Identify which cell holds the provided text, then report its [X, Y] central coordinate. 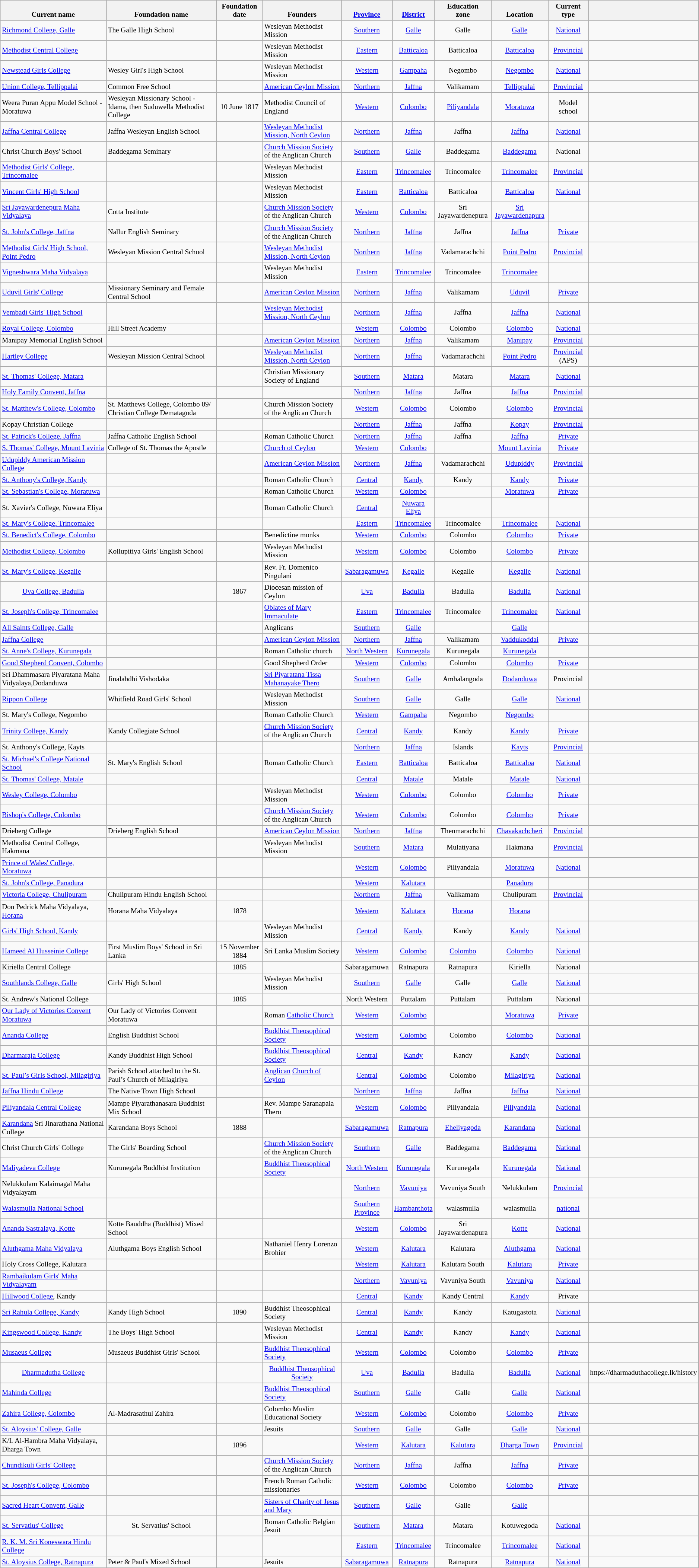
Chulipuram Hindu English School [161, 895]
Al-Madrasathul Zahira [161, 1413]
Holy Cross College, Kalutara [53, 1265]
Aluthgama [520, 1249]
Kiriella Central College [53, 967]
Panadura [520, 883]
Jaffna Central College [53, 131]
Sri Rahula College, Kandy [53, 1313]
St. Aloysius' College, Galle [53, 1429]
Udupiddy American Mission College [53, 464]
Manipay Memorial English School [53, 340]
Union College, Tellippalai [53, 87]
Piliyandala Central College [53, 1108]
Kandy High School [161, 1313]
Uva College, Badulla [53, 592]
Don Pedrick Maha Vidyalaya, Horana [53, 911]
S. Thomas' College, Mount Lavinia [53, 448]
K/L Al-Hambra Maha Vidyalaya, Dharga Town [53, 1445]
French Roman Catholic missionaries [302, 1485]
Nelukkulam Kalaimagal Maha Vidyalayam [53, 1188]
Jinalabdhi Vishodaka [161, 679]
Current name [53, 10]
Drieberg College [53, 831]
Sri Jayawardenepura [463, 212]
Chundikuli Girls' College [53, 1465]
Southern Province [367, 1208]
St. Mary's College, Trincomalee [53, 524]
national [568, 1208]
Rev. Fr. Domenico Pingulani [302, 571]
The Native Town High School [161, 1091]
Vembadi Girls' High School [53, 313]
Islands [463, 747]
St. Xavier's College, Nuwara Eliya [53, 507]
Founders [302, 10]
Christ Church Girls' College [53, 1148]
St. Paul’s Girls School, Milagiriya [53, 1075]
Diocesan mission of Ceylon [302, 592]
Zahira College, Colombo [53, 1413]
Sri Lanka Muslim Society [302, 951]
Hambanthota [413, 1208]
Mulatiyana [463, 847]
1878 [239, 911]
Horana Maha Vidyalaya [161, 911]
Girls' High School, Kandy [53, 931]
Parish School attached to the St. Paul’s Church of Milagiriya [161, 1075]
Sri Dhammasara Piyaratana Maha Vidyalaya,Dodanduwa [53, 679]
Common Free School [161, 87]
St. Anthony's College, Kandy [53, 480]
Foundation date [239, 10]
Chulipuram [520, 895]
Sisters of Charity of Jesus and Mary [302, 1506]
Dharga Town [520, 1445]
All Saints College, Galle [53, 628]
R. K. M. Sri Koneswara Hindu College [53, 1546]
Manipay [520, 340]
Model school [568, 107]
Kandy Buddhist High School [161, 1055]
Victoria College, Chulipuram [53, 895]
Ambalangoda [463, 679]
St. Michael's College National School [53, 763]
Benedictine monks [302, 535]
Vaddukoddai [520, 640]
Walasmulla National School [53, 1208]
Baddegama Seminary [161, 152]
Kotte [520, 1228]
Sri Jayawardenepura Maha Vidyalaya [53, 212]
1867 [239, 592]
Trinity College, Kandy [53, 731]
Kotte Bauddha (Buddhist) Mixed School [161, 1228]
St. Matthews College, Colombo 09/ Christian College Dematagoda [161, 408]
The Galle High School [161, 31]
Mount Lavinia [520, 448]
Wesley College, Colombo [53, 795]
St. Servatius' College [53, 1526]
Uduvil Girls' College [53, 293]
St. Thomas' College, Matale [53, 779]
Drieberg English School [161, 831]
Udupiddy [520, 464]
The Boys' High School [161, 1333]
Kingswood College, Kandy [53, 1333]
Kiriella [520, 967]
Foundation name [161, 10]
Karandana [520, 1128]
Dharmadutha College [53, 1373]
Methodist Central College, Hakmana [53, 847]
St. Anthony's College, Kayts [53, 747]
Girls' High School [161, 983]
1888 [239, 1128]
Wesley Girl's High School [161, 71]
Rippon College [53, 699]
Nathaniel Henry Lorenzo Brohier [302, 1249]
Kurunegala Buddhist Institution [161, 1168]
Katugastota [520, 1313]
Kandy Central [463, 1297]
Dharmaraja College [53, 1055]
Jaffna Catholic English School [161, 436]
Methodist Girls' High School, Point Pedro [53, 252]
15 November 1884 [239, 951]
Milagiriya [520, 1075]
Kayts [520, 747]
Eheliyagoda [463, 1128]
First Muslim Boys' School in Sri Lanka [161, 951]
Province [367, 10]
Good Shepherd Order [302, 663]
Ananda Sastralaya, Kotte [53, 1228]
St. Mary's College, Negombo [53, 715]
Methodist College, Colombo [53, 551]
Christian Missionary Society of England [302, 376]
Educationzone [463, 10]
Hartley College [53, 356]
Vigneshwara Maha Vidyalaya [53, 272]
Kopay Christian College [53, 424]
College of St. Thomas the Apostle [161, 448]
Rev. Mampe Saranapala Thero [302, 1108]
Cotta Institute [161, 212]
Sri Piyaratana Tissa Mahanayake Thero [302, 679]
Kalutara South [463, 1265]
Hameed Al Husseinie College [53, 951]
Oblates of Mary Immaculate [302, 612]
St. Benedict's College, Colombo [53, 535]
Whitfield Road Girls' School [161, 699]
Mahinda College [53, 1393]
Ananda College [53, 1035]
Kollupitiya Girls' English School [161, 551]
Royal College, Colombo [53, 329]
Bishop's College, Colombo [53, 815]
District [413, 10]
Tellippalai [520, 87]
Currenttype [568, 10]
Anglican Church of Ceylon [302, 1075]
Kopay [520, 424]
Hillwood College, Kandy [53, 1297]
Jaffna Wesleyan English School [161, 131]
Methodist Council of England [302, 107]
St. Thomas' College, Matara [53, 376]
Karandana Sri Jinarathana NationalCollege [53, 1128]
Aluthgama Boys English School [161, 1249]
Sacred Heart Convent, Galle [53, 1506]
Aluthgama Maha Vidyalaya [53, 1249]
Maliyadeva College [53, 1168]
St. Joseph's College, Colombo [53, 1485]
St. Matthew's College, Colombo [53, 408]
10 June 1817 [239, 107]
Hakmana [520, 847]
Methodist Central College [53, 51]
Rambaikulam Girls' Maha Vidyalayam [53, 1281]
Nuwara Eliya [413, 507]
Wesleyan Missionary School - Idama, then Suduwella Methodist College [161, 107]
St. Servatius' School [161, 1526]
Holy Family Convent, Jaffna [53, 392]
Nelukkulam [520, 1188]
Methodist Girls' College, Trincomalee [53, 172]
Good Shepherd Convent, Colombo [53, 663]
St. John's College, Jaffna [53, 232]
Nallur English Seminary [161, 232]
The Girls' Boarding School [161, 1148]
Peter & Paul's Mixed School [161, 1562]
Newstead Girls College [53, 71]
St. Joseph's College, Trincomalee [53, 612]
1890 [239, 1313]
Musaeus Buddhist Girls' School [161, 1353]
Southlands College, Galle [53, 983]
Location [520, 10]
Prince of Wales' College, Moratuwa [53, 867]
Mampe Piyarathanasara Buddhist Mix School [161, 1108]
Chavakachcheri [520, 831]
Jaffna College [53, 640]
English Buddhist School [161, 1035]
Weera Puran Appu Model School - Moratuwa [53, 107]
Hill Street Academy [161, 329]
Provincial (APS) [568, 356]
St. Patrick's College, Jaffna [53, 436]
Karandana Boys School [161, 1128]
St. John's College, Panadura [53, 883]
Jaffna Hindu College [53, 1091]
Kandy Collegiate School [161, 731]
Richmond College, Galle [53, 31]
St. Sebastian's College, Moratuwa [53, 492]
Church of Ceylon [302, 448]
St. Aloysius College, Ratnapura [53, 1562]
https://dharmaduthacollege.lk/history [644, 1373]
Roman Catholic Belgian Jesuit [302, 1526]
Christ Church Boys' School [53, 152]
Colombo Muslim Educational Society [302, 1413]
Uduvil [520, 293]
St. Mary's College, Kegalle [53, 571]
Vincent Girls' High School [53, 192]
1896 [239, 1445]
St. Mary's English School [161, 763]
Roman Catholic church [302, 651]
Anglicans [302, 628]
Thenmarachchi [463, 831]
Kotuwegoda [520, 1526]
Missionary Seminary and Female Central School [161, 293]
Dodanduwa [520, 679]
St. Andrew's National College [53, 999]
Musaeus College [53, 1353]
St. Anne's College, Kurunegala [53, 651]
